From the cell containing the given text, extract its center point as [X, Y] coordinate. 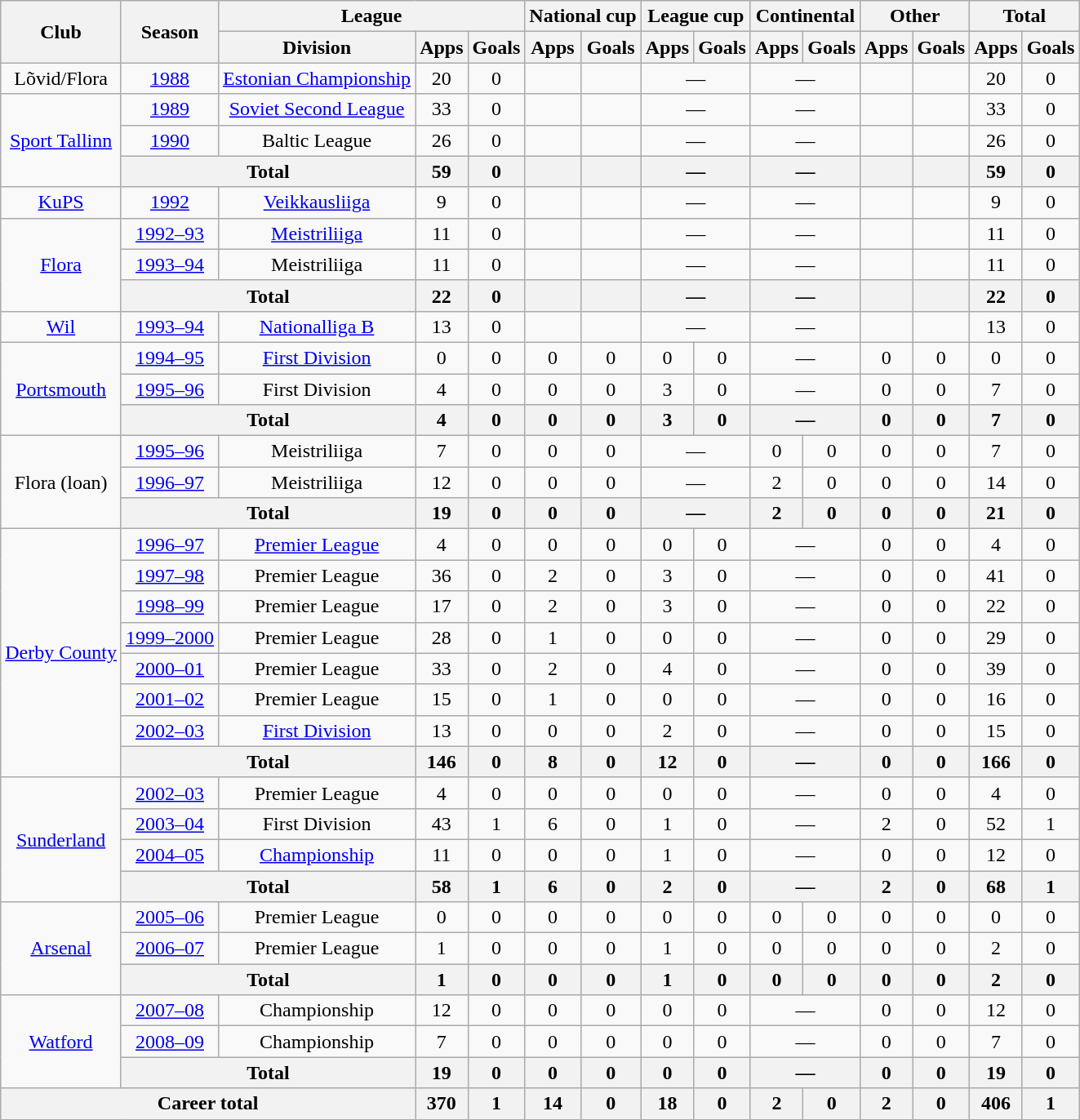
Other [915, 16]
39 [996, 669]
Veikkausliiga [317, 202]
52 [996, 824]
166 [996, 762]
Soviet Second League [317, 109]
National cup [583, 16]
Estonian Championship [317, 78]
Sunderland [61, 839]
Arsenal [61, 949]
28 [442, 638]
Lõvid/Flora [61, 78]
68 [996, 886]
370 [442, 1104]
Career total [208, 1104]
Club [61, 32]
1992 [170, 202]
17 [442, 607]
Derby County [61, 653]
Continental [805, 16]
2003–04 [170, 824]
Baltic League [317, 140]
League [372, 16]
2007–08 [170, 1011]
58 [442, 886]
2000–01 [170, 669]
1999–2000 [170, 638]
Sport Tallinn [61, 140]
1988 [170, 78]
2008–09 [170, 1042]
Division [317, 47]
1998–99 [170, 607]
Flora (loan) [61, 482]
406 [996, 1104]
2006–07 [170, 949]
2004–05 [170, 855]
Nationalliga B [317, 327]
1994–95 [170, 358]
2001–02 [170, 700]
16 [996, 700]
29 [996, 638]
Season [170, 32]
146 [442, 762]
41 [996, 576]
18 [667, 1104]
Watford [61, 1042]
Portsmouth [61, 389]
1997–98 [170, 576]
2005–06 [170, 918]
36 [442, 576]
Wil [61, 327]
League cup [696, 16]
21 [996, 513]
8 [553, 762]
KuPS [61, 202]
1989 [170, 109]
43 [442, 824]
Flora [61, 264]
1992–93 [170, 233]
1990 [170, 140]
